From the cell containing the given text, extract its center point as [X, Y] coordinate. 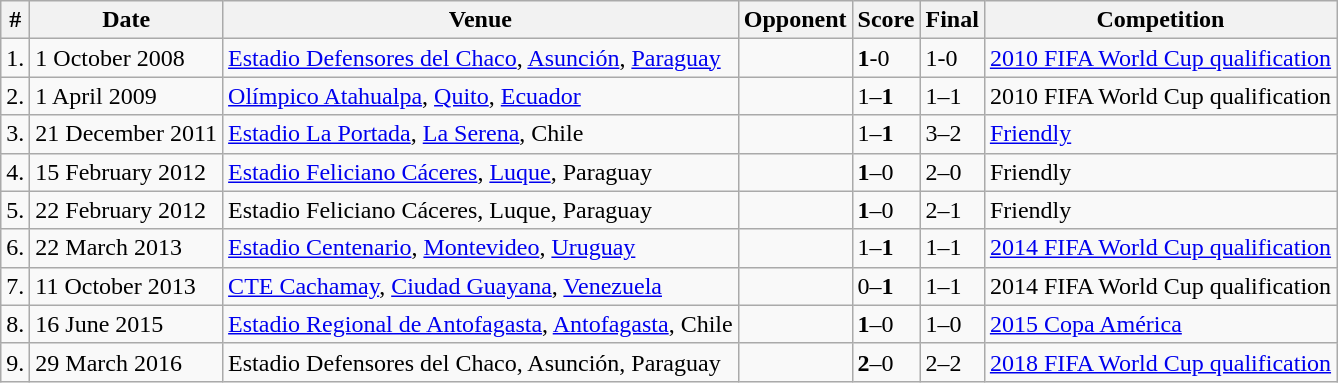
Score [886, 20]
3–2 [952, 134]
Venue [481, 20]
Olímpico Atahualpa, Quito, Ecuador [481, 96]
11 October 2013 [126, 286]
15 February 2012 [126, 172]
2–1 [952, 210]
1. [16, 58]
22 February 2012 [126, 210]
3. [16, 134]
2. [16, 96]
6. [16, 248]
7. [16, 286]
1 April 2009 [126, 96]
CTE Cachamay, Ciudad Guayana, Venezuela [481, 286]
Estadio Regional de Antofagasta, Antofagasta, Chile [481, 324]
5. [16, 210]
Date [126, 20]
29 March 2016 [126, 362]
2018 FIFA World Cup qualification [1160, 362]
4. [16, 172]
Competition [1160, 20]
21 December 2011 [126, 134]
9. [16, 362]
# [16, 20]
8. [16, 324]
2–2 [952, 362]
2015 Copa América [1160, 324]
1 October 2008 [126, 58]
Estadio La Portada, La Serena, Chile [481, 134]
Opponent [795, 20]
Estadio Centenario, Montevideo, Uruguay [481, 248]
Final [952, 20]
22 March 2013 [126, 248]
16 June 2015 [126, 324]
0–1 [886, 286]
